Output the [X, Y] coordinate of the center of the cell containing the given text.  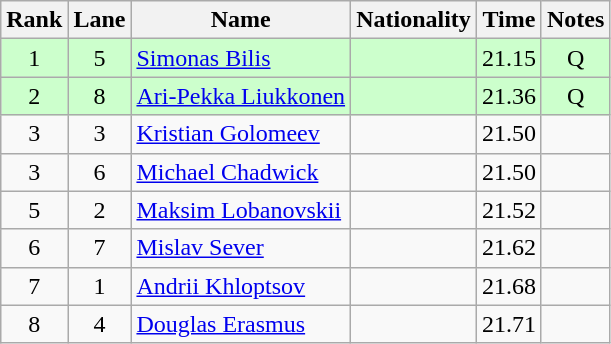
Andrii Khloptsov [241, 286]
Mislav Sever [241, 248]
Lane [100, 20]
Kristian Golomeev [241, 134]
21.62 [508, 248]
Maksim Lobanovskii [241, 210]
Michael Chadwick [241, 172]
21.15 [508, 58]
21.68 [508, 286]
21.36 [508, 96]
Name [241, 20]
Ari-Pekka Liukkonen [241, 96]
Douglas Erasmus [241, 324]
Rank [34, 20]
Nationality [414, 20]
Notes [575, 20]
Time [508, 20]
21.71 [508, 324]
4 [100, 324]
21.52 [508, 210]
Simonas Bilis [241, 58]
